Determine the (X, Y) coordinate at the center of the cell enclosing the given text.  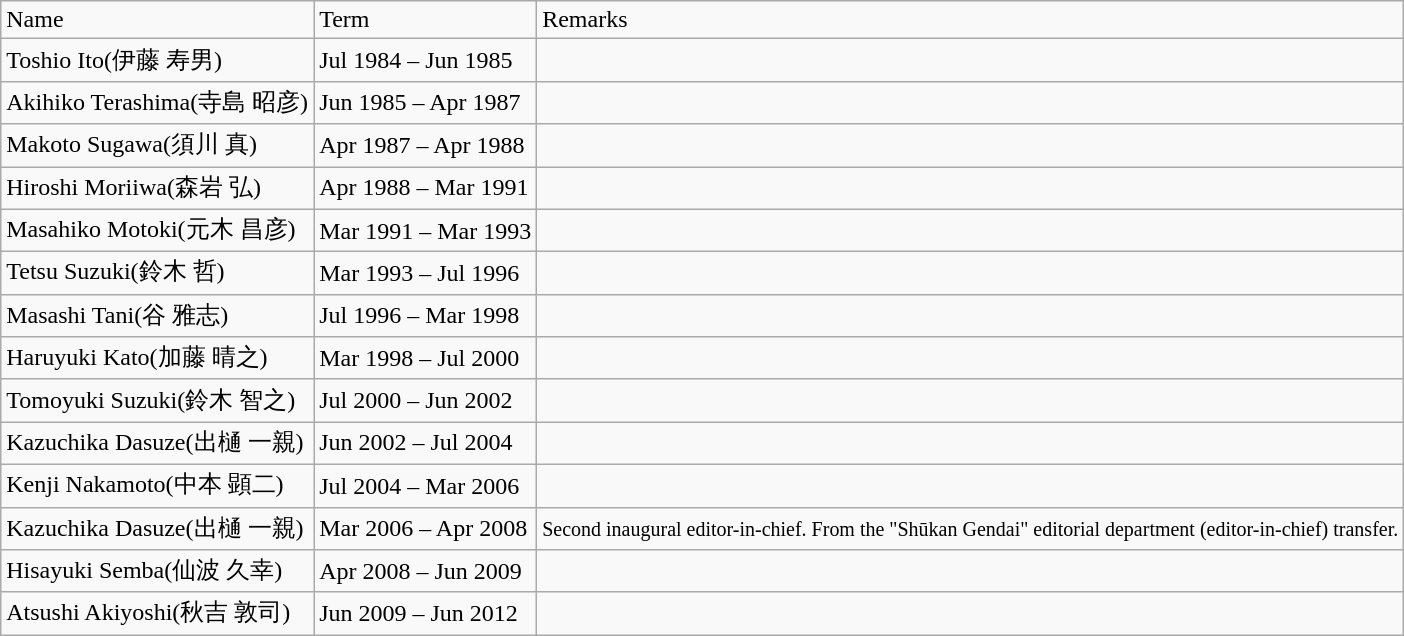
Kenji Nakamoto(中本 顕二) (158, 486)
Apr 2008 – Jun 2009 (426, 572)
Jul 1984 – Jun 1985 (426, 60)
Masahiko Motoki(元木 昌彦) (158, 230)
Akihiko Terashima(寺島 昭彦) (158, 102)
Remarks (970, 20)
Jun 1985 – Apr 1987 (426, 102)
Jul 2004 – Mar 2006 (426, 486)
Apr 1987 – Apr 1988 (426, 146)
Jul 1996 – Mar 1998 (426, 316)
Tomoyuki Suzuki(鈴木 智之) (158, 400)
Term (426, 20)
Makoto Sugawa(須川 真) (158, 146)
Mar 1998 – Jul 2000 (426, 358)
Masashi Tani(谷 雅志) (158, 316)
Atsushi Akiyoshi(秋吉 敦司) (158, 614)
Haruyuki Kato(加藤 晴之) (158, 358)
Name (158, 20)
Jul 2000 – Jun 2002 (426, 400)
Hiroshi Moriiwa(森岩 弘) (158, 188)
Second inaugural editor-in-chief. From the "Shūkan Gendai" editorial department (editor-in-chief) transfer. (970, 528)
Tetsu Suzuki(鈴木 哲) (158, 274)
Jun 2002 – Jul 2004 (426, 444)
Toshio Ito(伊藤 寿男) (158, 60)
Hisayuki Semba(仙波 久幸) (158, 572)
Mar 2006 – Apr 2008 (426, 528)
Mar 1991 – Mar 1993 (426, 230)
Apr 1988 – Mar 1991 (426, 188)
Mar 1993 – Jul 1996 (426, 274)
Jun 2009 – Jun 2012 (426, 614)
